Capture the cell that displays the provided text and extract its [X, Y] central coordinate. 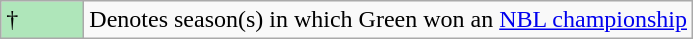
Denotes season(s) in which Green won an NBL championship [388, 20]
† [42, 20]
